Detect which cell encompasses the target text, then output its (X, Y) center coordinate. 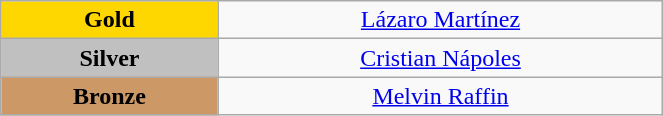
Gold (110, 20)
Silver (110, 58)
Lázaro Martínez (440, 20)
Cristian Nápoles (440, 58)
Bronze (110, 96)
Melvin Raffin (440, 96)
